Find where the given text appears and provide that cell's center as (X, Y) coordinate. 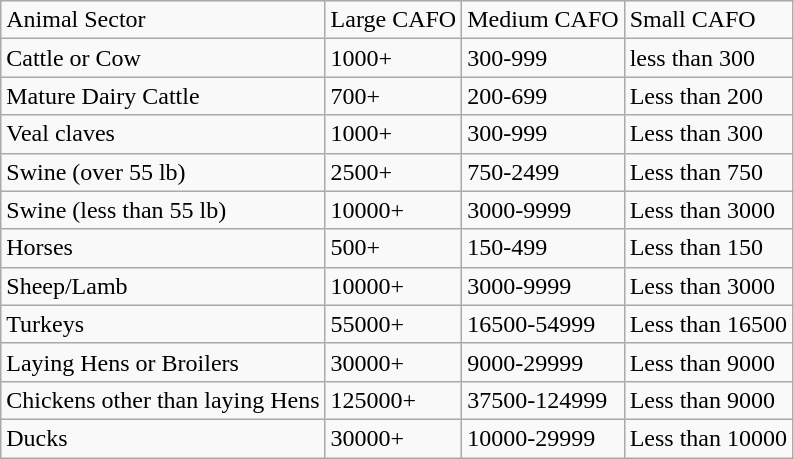
9000-29999 (543, 362)
Sheep/Lamb (163, 286)
Medium CAFO (543, 20)
Ducks (163, 438)
Less than 10000 (708, 438)
150-499 (543, 248)
16500-54999 (543, 324)
less than 300 (708, 58)
2500+ (394, 172)
125000+ (394, 400)
37500-124999 (543, 400)
Chickens other than laying Hens (163, 400)
500+ (394, 248)
Small CAFO (708, 20)
700+ (394, 96)
Less than 200 (708, 96)
Cattle or Cow (163, 58)
10000-29999 (543, 438)
Horses (163, 248)
Mature Dairy Cattle (163, 96)
55000+ (394, 324)
Swine (over 55 lb) (163, 172)
750-2499 (543, 172)
Less than 16500 (708, 324)
Less than 750 (708, 172)
Animal Sector (163, 20)
Turkeys (163, 324)
200-699 (543, 96)
Less than 150 (708, 248)
Less than 300 (708, 134)
Large CAFO (394, 20)
Laying Hens or Broilers (163, 362)
Swine (less than 55 lb) (163, 210)
Veal claves (163, 134)
